Identify which cell holds the provided text, then report its (x, y) central coordinate. 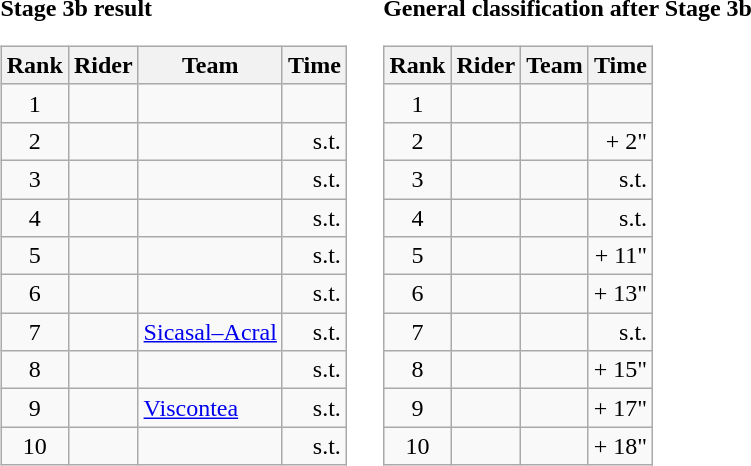
+ 15" (620, 370)
Viscontea (210, 408)
+ 17" (620, 408)
+ 13" (620, 294)
Sicasal–Acral (210, 332)
+ 11" (620, 256)
+ 18" (620, 446)
+ 2" (620, 141)
